Capture the cell that displays the provided text and extract its [x, y] central coordinate. 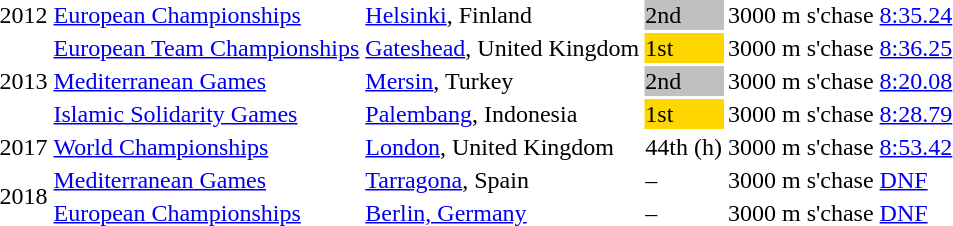
Tarragona, Spain [502, 180]
Helsinki, Finland [502, 15]
Islamic Solidarity Games [206, 114]
London, United Kingdom [502, 147]
Gateshead, United Kingdom [502, 48]
European Championships [206, 15]
Palembang, Indonesia [502, 114]
44th (h) [684, 147]
– [684, 180]
European Team Championships [206, 48]
World Championships [206, 147]
Mersin, Turkey [502, 81]
